Provide the [x, y] coordinate of the cell's center where the given text is located.  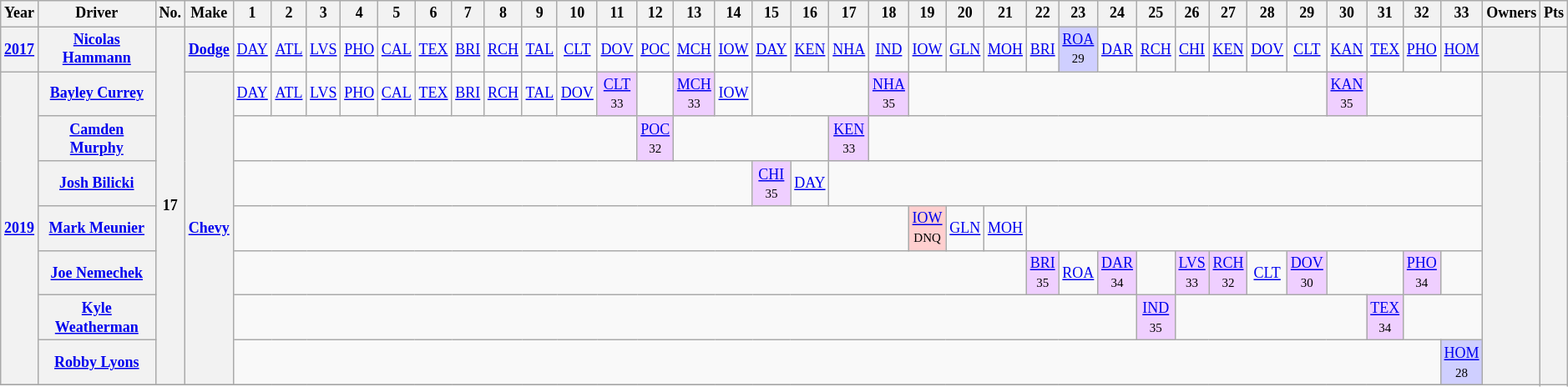
Make [209, 13]
Camden Murphy [97, 138]
Chevy [209, 229]
27 [1228, 13]
14 [733, 13]
20 [965, 13]
22 [1042, 13]
CLT33 [617, 94]
13 [695, 13]
Owners [1511, 13]
2019 [20, 229]
18 [889, 13]
Dodge [209, 49]
30 [1347, 13]
32 [1423, 13]
RCH32 [1228, 273]
No. [170, 13]
CHI35 [771, 183]
25 [1156, 13]
19 [927, 13]
2 [289, 13]
Robby Lyons [97, 363]
IND35 [1156, 318]
28 [1267, 13]
Mark Meunier [97, 229]
DOV30 [1308, 273]
2017 [20, 49]
10 [577, 13]
Josh Bilicki [97, 183]
ROA29 [1079, 49]
POC32 [655, 138]
6 [433, 13]
29 [1308, 13]
CHI [1192, 49]
Bayley Currey [97, 94]
Year [20, 13]
IND [889, 49]
8 [503, 13]
DAR [1117, 49]
3 [324, 13]
MCH33 [695, 94]
4 [359, 13]
Kyle Weatherman [97, 318]
Nicolas Hammann [97, 49]
NHA [849, 49]
DAR34 [1117, 273]
ROA [1079, 273]
33 [1461, 13]
BRI35 [1042, 273]
HOM [1461, 49]
21 [1005, 13]
HOM28 [1461, 363]
KEN33 [849, 138]
LVS33 [1192, 273]
PHO34 [1423, 273]
MCH [695, 49]
IOWDNQ [927, 229]
Pts [1555, 13]
15 [771, 13]
11 [617, 13]
23 [1079, 13]
1 [252, 13]
31 [1385, 13]
KAN35 [1347, 94]
7 [468, 13]
26 [1192, 13]
Driver [97, 13]
TEX34 [1385, 318]
24 [1117, 13]
16 [810, 13]
5 [397, 13]
NHA35 [889, 94]
Joe Nemechek [97, 273]
9 [539, 13]
POC [655, 49]
12 [655, 13]
KAN [1347, 49]
